From the cell containing the given text, extract its center point as (x, y) coordinate. 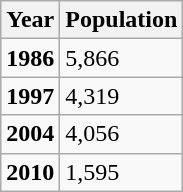
5,866 (122, 58)
2004 (30, 134)
Year (30, 20)
2010 (30, 172)
4,056 (122, 134)
4,319 (122, 96)
Population (122, 20)
1,595 (122, 172)
1997 (30, 96)
1986 (30, 58)
